Determine the [x, y] coordinate at the center of the cell enclosing the given text.  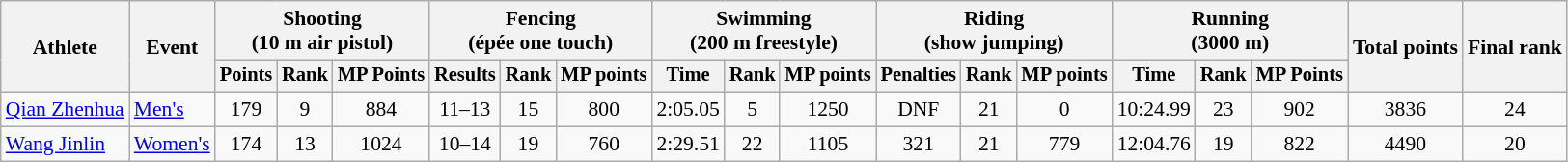
Total points [1405, 46]
Men's [172, 110]
Fencing(épée one touch) [540, 31]
10–14 [465, 145]
Final rank [1515, 46]
179 [246, 110]
Penalties [919, 76]
20 [1515, 145]
Shooting(10 m air pistol) [322, 31]
Women's [172, 145]
4490 [1405, 145]
174 [246, 145]
22 [753, 145]
2:05.05 [687, 110]
884 [381, 110]
Running(3000 m) [1230, 31]
Riding(show jumping) [994, 31]
11–13 [465, 110]
Wang Jinlin [66, 145]
Event [172, 46]
9 [305, 110]
Qian Zhenhua [66, 110]
3836 [1405, 110]
12:04.76 [1154, 145]
Points [246, 76]
Swimming(200 m freestyle) [763, 31]
23 [1224, 110]
779 [1063, 145]
2:29.51 [687, 145]
760 [604, 145]
24 [1515, 110]
Athlete [66, 46]
Results [465, 76]
1250 [828, 110]
0 [1063, 110]
1105 [828, 145]
902 [1300, 110]
13 [305, 145]
15 [529, 110]
822 [1300, 145]
5 [753, 110]
DNF [919, 110]
800 [604, 110]
1024 [381, 145]
10:24.99 [1154, 110]
321 [919, 145]
